From the cell containing the given text, extract its center point as [X, Y] coordinate. 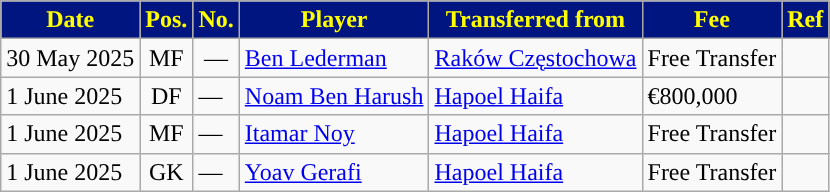
Pos. [166, 20]
Date [70, 20]
GK [166, 172]
30 May 2025 [70, 58]
Player [334, 20]
Ref [806, 20]
Noam Ben Harush [334, 96]
Itamar Noy [334, 134]
Raków Częstochowa [536, 58]
DF [166, 96]
Yoav Gerafi [334, 172]
€800,000 [712, 96]
Ben Lederman [334, 58]
Fee [712, 20]
No. [216, 20]
Transferred from [536, 20]
